Detect which cell encompasses the target text, then output its (X, Y) center coordinate. 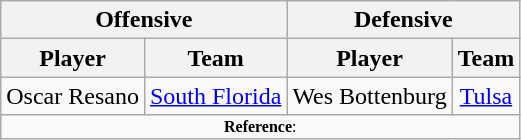
Reference: (260, 127)
Defensive (404, 20)
South Florida (215, 96)
Wes Bottenburg (370, 96)
Oscar Resano (73, 96)
Tulsa (486, 96)
Offensive (144, 20)
